Capture the cell that displays the provided text and extract its [x, y] central coordinate. 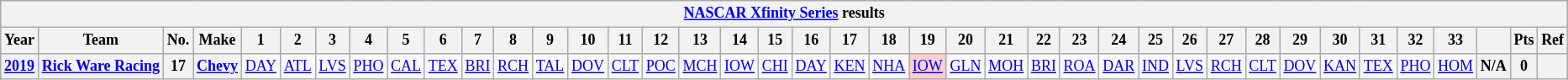
23 [1079, 40]
31 [1378, 40]
Ref [1553, 40]
16 [811, 40]
13 [700, 40]
6 [443, 40]
25 [1156, 40]
KEN [850, 66]
POC [660, 66]
Pts [1524, 40]
1 [260, 40]
MCH [700, 66]
Chevy [218, 66]
20 [966, 40]
19 [928, 40]
15 [775, 40]
12 [660, 40]
CAL [407, 66]
14 [739, 40]
11 [625, 40]
NHA [889, 66]
29 [1300, 40]
3 [333, 40]
21 [1007, 40]
27 [1226, 40]
18 [889, 40]
7 [477, 40]
GLN [966, 66]
Make [218, 40]
DAR [1119, 66]
30 [1340, 40]
33 [1455, 40]
28 [1262, 40]
ATL [297, 66]
8 [513, 40]
0 [1524, 66]
NASCAR Xfinity Series results [785, 13]
10 [588, 40]
5 [407, 40]
22 [1044, 40]
26 [1190, 40]
24 [1119, 40]
Team [101, 40]
4 [368, 40]
2019 [20, 66]
ROA [1079, 66]
TAL [550, 66]
MOH [1007, 66]
Year [20, 40]
KAN [1340, 66]
Rick Ware Racing [101, 66]
2 [297, 40]
32 [1415, 40]
CHI [775, 66]
N/A [1493, 66]
No. [178, 40]
HOM [1455, 66]
9 [550, 40]
IND [1156, 66]
